Provide the [X, Y] coordinate of the cell's center where the given text is located.  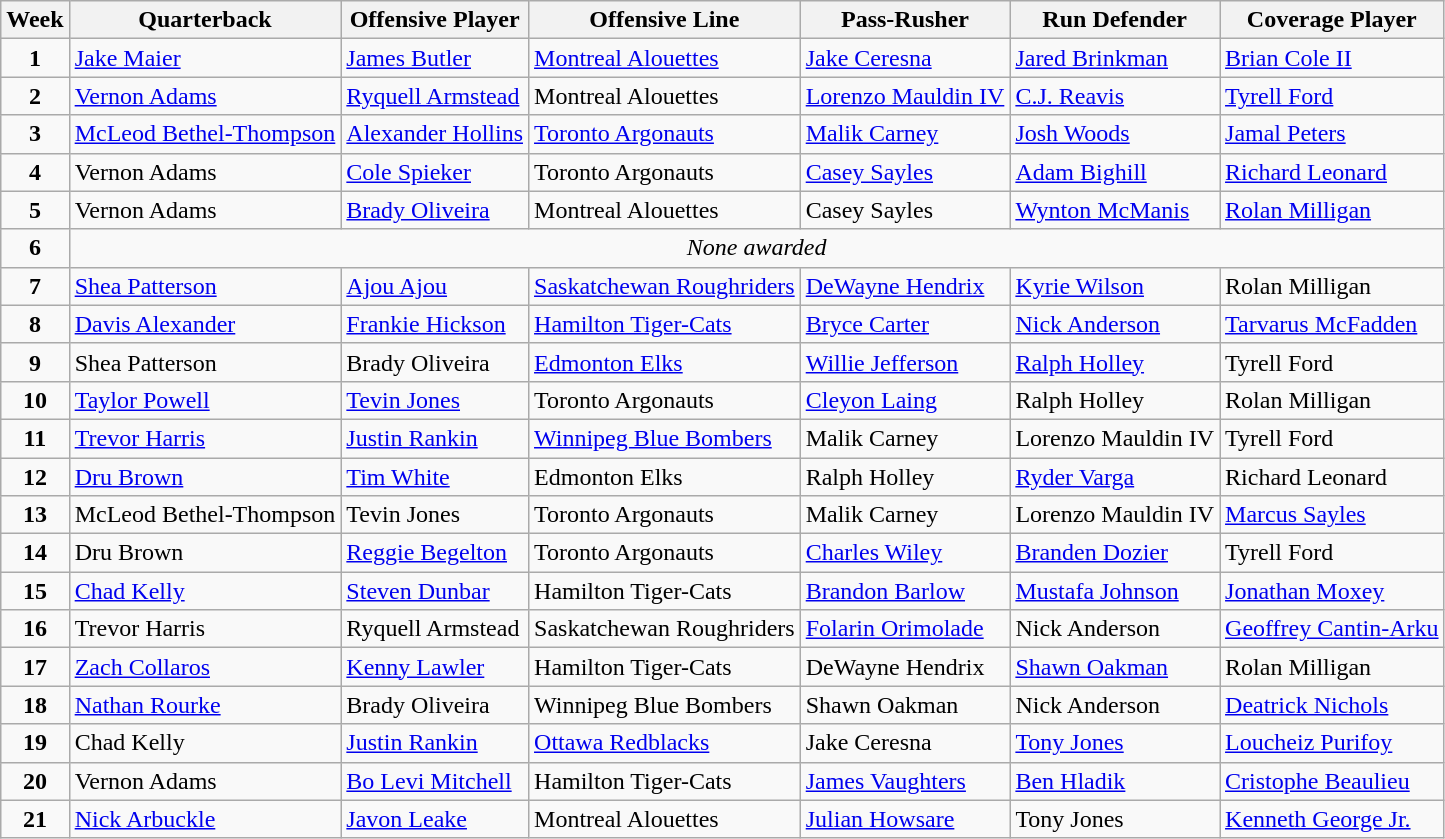
Kenneth George Jr. [1332, 819]
Ben Hladik [1115, 781]
None awarded [756, 248]
Brian Cole II [1332, 58]
James Vaughters [905, 781]
Marcus Sayles [1332, 515]
Josh Woods [1115, 134]
Cole Spieker [435, 172]
Tarvarus McFadden [1332, 324]
9 [35, 362]
Coverage Player [1332, 20]
Willie Jefferson [905, 362]
Kenny Lawler [435, 667]
Cristophe Beaulieu [1332, 781]
7 [35, 286]
5 [35, 210]
Geoffrey Cantin-Arku [1332, 629]
Alexander Hollins [435, 134]
Loucheiz Purifoy [1332, 743]
13 [35, 515]
Cleyon Laing [905, 400]
Adam Bighill [1115, 172]
Charles Wiley [905, 553]
Nick Arbuckle [205, 819]
17 [35, 667]
2 [35, 96]
Jonathan Moxey [1332, 591]
14 [35, 553]
Bo Levi Mitchell [435, 781]
Wynton McManis [1115, 210]
Folarin Orimolade [905, 629]
1 [35, 58]
Quarterback [205, 20]
19 [35, 743]
Mustafa Johnson [1115, 591]
20 [35, 781]
Frankie Hickson [435, 324]
Steven Dunbar [435, 591]
Deatrick Nichols [1332, 705]
Run Defender [1115, 20]
4 [35, 172]
21 [35, 819]
Kyrie Wilson [1115, 286]
Tim White [435, 477]
C.J. Reavis [1115, 96]
Bryce Carter [905, 324]
Branden Dozier [1115, 553]
Offensive Line [665, 20]
Javon Leake [435, 819]
Zach Collaros [205, 667]
Offensive Player [435, 20]
Week [35, 20]
16 [35, 629]
12 [35, 477]
Reggie Begelton [435, 553]
Pass-Rusher [905, 20]
8 [35, 324]
11 [35, 438]
Davis Alexander [205, 324]
6 [35, 248]
Brandon Barlow [905, 591]
Nathan Rourke [205, 705]
Julian Howsare [905, 819]
15 [35, 591]
Ajou Ajou [435, 286]
Ryder Varga [1115, 477]
10 [35, 400]
Jake Maier [205, 58]
Jamal Peters [1332, 134]
3 [35, 134]
Taylor Powell [205, 400]
18 [35, 705]
Jared Brinkman [1115, 58]
Ottawa Redblacks [665, 743]
James Butler [435, 58]
